Detect which cell encompasses the target text, then output its (X, Y) center coordinate. 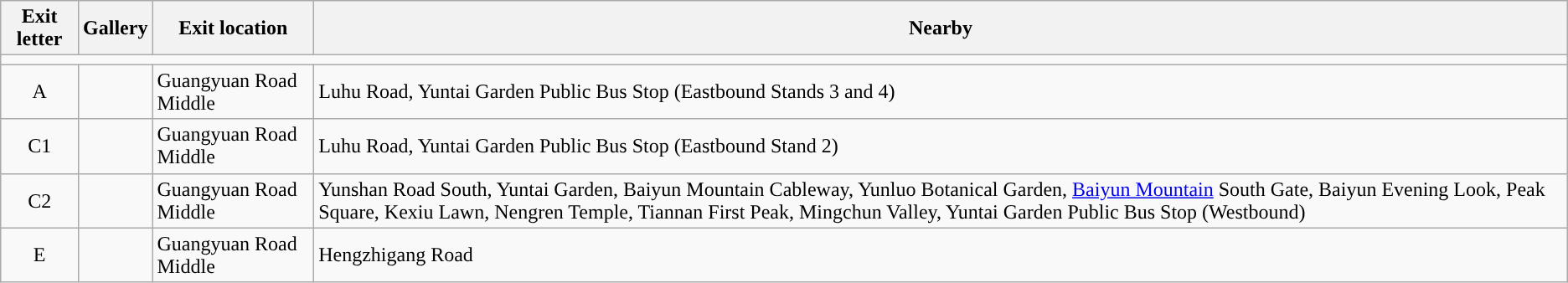
A (40, 92)
Luhu Road, Yuntai Garden Public Bus Stop (Eastbound Stands 3 and 4) (941, 92)
Nearby (941, 28)
C2 (40, 201)
Gallery (116, 28)
Exit location (233, 28)
Hengzhigang Road (941, 255)
C1 (40, 146)
Exit letter (40, 28)
Luhu Road, Yuntai Garden Public Bus Stop (Eastbound Stand 2) (941, 146)
E (40, 255)
